For the text-containing cell, return its midpoint in (x, y) coordinate format. 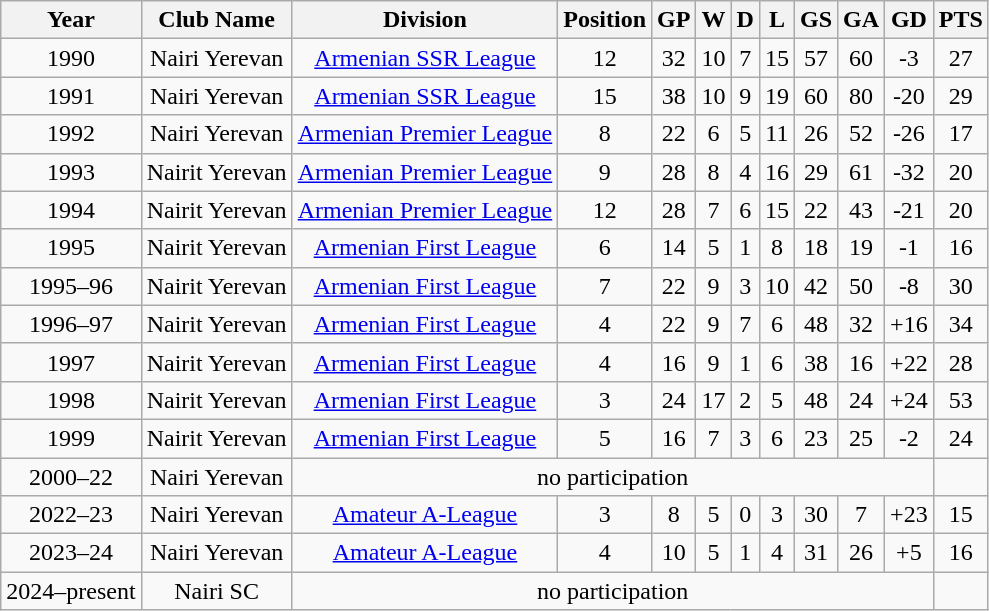
-2 (910, 438)
1993 (71, 172)
Year (71, 20)
42 (816, 286)
1999 (71, 438)
1996–97 (71, 324)
80 (862, 96)
31 (816, 553)
1998 (71, 400)
-20 (910, 96)
PTS (960, 20)
34 (960, 324)
2000–22 (71, 477)
+16 (910, 324)
57 (816, 58)
-21 (910, 210)
-1 (910, 248)
GA (862, 20)
27 (960, 58)
W (714, 20)
-8 (910, 286)
61 (862, 172)
+23 (910, 515)
1997 (71, 362)
1990 (71, 58)
1994 (71, 210)
1991 (71, 96)
14 (674, 248)
2024–present (71, 591)
23 (816, 438)
50 (862, 286)
GD (910, 20)
Club Name (216, 20)
Position (605, 20)
-32 (910, 172)
43 (862, 210)
25 (862, 438)
GS (816, 20)
-26 (910, 134)
+5 (910, 553)
1992 (71, 134)
2 (745, 400)
53 (960, 400)
+24 (910, 400)
2023–24 (71, 553)
L (776, 20)
1995 (71, 248)
2022–23 (71, 515)
D (745, 20)
1995–96 (71, 286)
-3 (910, 58)
+22 (910, 362)
Division (425, 20)
0 (745, 515)
GP (674, 20)
Nairi SC (216, 591)
18 (816, 248)
11 (776, 134)
52 (862, 134)
